Provide the (x, y) coordinate of the cell's center where the given text is located.  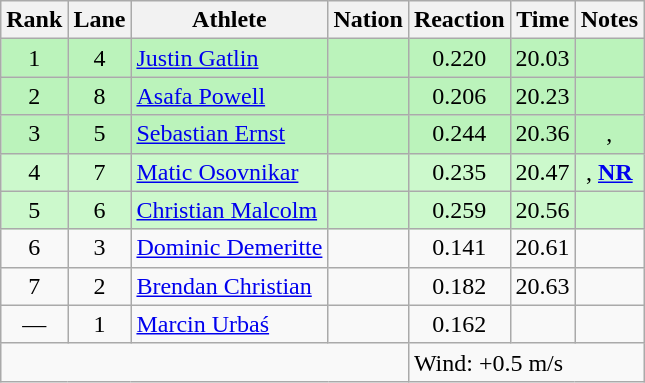
Nation (368, 20)
Sebastian Ernst (230, 134)
, (609, 134)
0.259 (459, 210)
0.141 (459, 248)
Matic Osovnikar (230, 172)
0.244 (459, 134)
Wind: +0.5 m/s (526, 362)
Dominic Demeritte (230, 248)
20.36 (542, 134)
Reaction (459, 20)
20.47 (542, 172)
Time (542, 20)
Christian Malcolm (230, 210)
Athlete (230, 20)
Marcin Urbaś (230, 324)
0.182 (459, 286)
8 (100, 96)
Justin Gatlin (230, 58)
Lane (100, 20)
, NR (609, 172)
0.206 (459, 96)
Asafa Powell (230, 96)
20.61 (542, 248)
Brendan Christian (230, 286)
Rank (34, 20)
Notes (609, 20)
20.63 (542, 286)
0.162 (459, 324)
0.220 (459, 58)
0.235 (459, 172)
20.56 (542, 210)
— (34, 324)
20.23 (542, 96)
20.03 (542, 58)
